Find where the given text appears and provide that cell's center as [X, Y] coordinate. 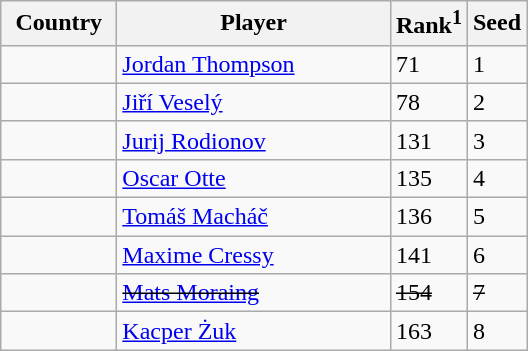
Jiří Veselý [254, 102]
Mats Moraing [254, 293]
3 [496, 140]
Tomáš Macháč [254, 217]
141 [428, 255]
135 [428, 178]
78 [428, 102]
2 [496, 102]
131 [428, 140]
1 [496, 64]
Kacper Żuk [254, 331]
Jurij Rodionov [254, 140]
Jordan Thompson [254, 64]
Country [59, 24]
7 [496, 293]
5 [496, 217]
Player [254, 24]
Oscar Otte [254, 178]
8 [496, 331]
71 [428, 64]
6 [496, 255]
136 [428, 217]
163 [428, 331]
154 [428, 293]
Rank1 [428, 24]
Maxime Cressy [254, 255]
4 [496, 178]
Seed [496, 24]
